Locate the cell with the specified text and output its (X, Y) center coordinate. 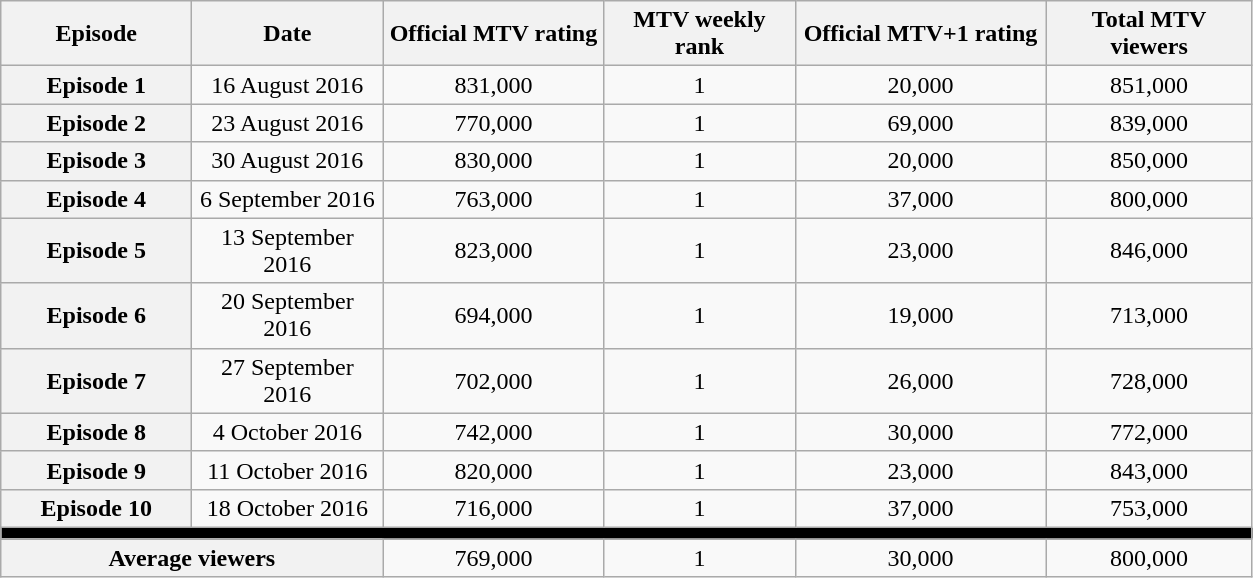
713,000 (1149, 316)
769,000 (494, 557)
20 September 2016 (288, 316)
851,000 (1149, 85)
MTV weekly rank (700, 34)
Episode 4 (96, 199)
18 October 2016 (288, 508)
Episode 5 (96, 250)
Episode (96, 34)
4 October 2016 (288, 432)
839,000 (1149, 123)
846,000 (1149, 250)
Episode 7 (96, 380)
30 August 2016 (288, 161)
702,000 (494, 380)
26,000 (920, 380)
27 September 2016 (288, 380)
16 August 2016 (288, 85)
843,000 (1149, 470)
772,000 (1149, 432)
Official MTV rating (494, 34)
11 October 2016 (288, 470)
694,000 (494, 316)
Total MTV viewers (1149, 34)
Date (288, 34)
823,000 (494, 250)
716,000 (494, 508)
763,000 (494, 199)
820,000 (494, 470)
69,000 (920, 123)
Episode 9 (96, 470)
830,000 (494, 161)
728,000 (1149, 380)
Episode 8 (96, 432)
Episode 3 (96, 161)
831,000 (494, 85)
753,000 (1149, 508)
770,000 (494, 123)
6 September 2016 (288, 199)
13 September 2016 (288, 250)
Average viewers (192, 557)
23 August 2016 (288, 123)
850,000 (1149, 161)
Episode 1 (96, 85)
Episode 2 (96, 123)
Official MTV+1 rating (920, 34)
Episode 6 (96, 316)
Episode 10 (96, 508)
19,000 (920, 316)
742,000 (494, 432)
